From the cell containing the given text, extract its center point as (X, Y) coordinate. 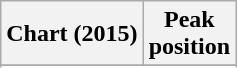
Chart (2015) (72, 34)
Peakposition (189, 34)
